Determine the (x, y) coordinate at the center of the cell enclosing the given text.  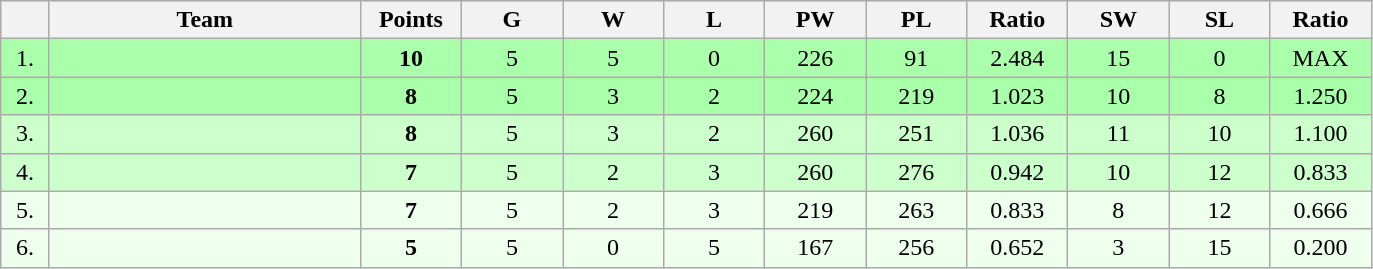
1.023 (1018, 96)
PW (816, 20)
11 (1118, 134)
263 (916, 210)
MAX (1320, 58)
L (714, 20)
0.200 (1320, 248)
256 (916, 248)
W (612, 20)
6. (26, 248)
251 (916, 134)
SW (1118, 20)
3. (26, 134)
167 (816, 248)
G (512, 20)
1.250 (1320, 96)
0.666 (1320, 210)
276 (916, 172)
Team (204, 20)
226 (816, 58)
1. (26, 58)
PL (916, 20)
0.652 (1018, 248)
4. (26, 172)
2.484 (1018, 58)
1.036 (1018, 134)
0.942 (1018, 172)
5. (26, 210)
1.100 (1320, 134)
2. (26, 96)
224 (816, 96)
SL (1220, 20)
91 (916, 58)
Points (410, 20)
